Locate the cell with the specified text and output its (X, Y) center coordinate. 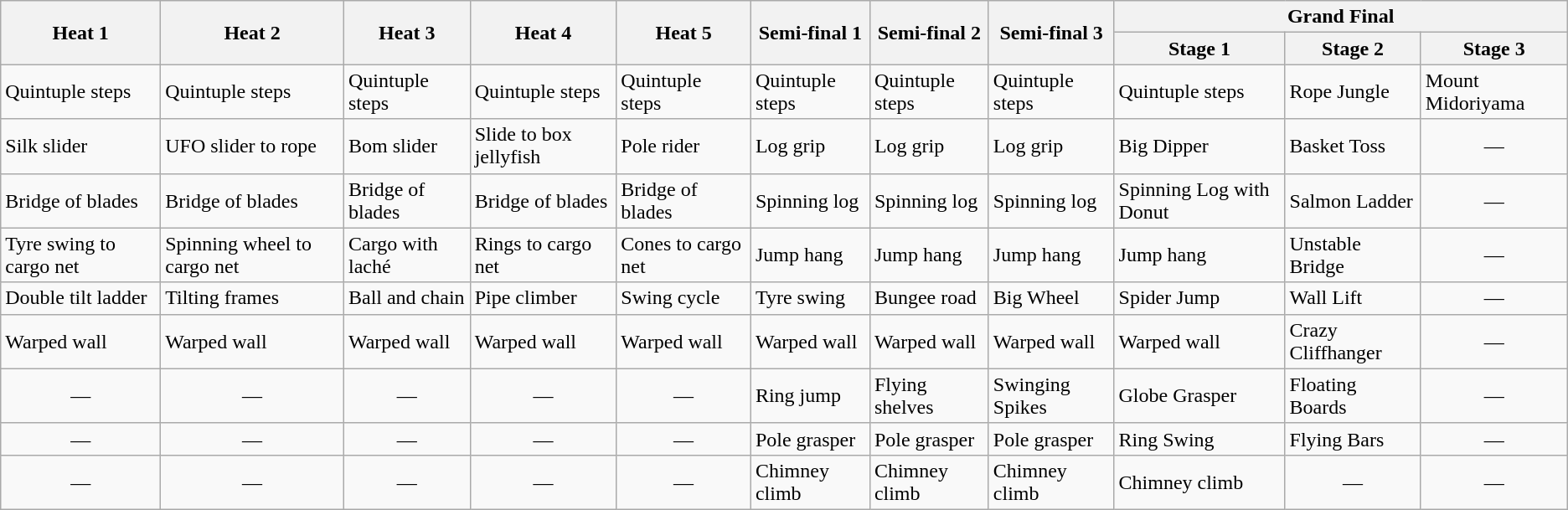
Semi-final 1 (810, 33)
Unstable Bridge (1353, 255)
Basket Toss (1353, 146)
Big Dipper (1199, 146)
Crazy Cliffhanger (1353, 342)
Spider Jump (1199, 298)
Ring jump (810, 395)
Double tilt ladder (80, 298)
Spinning wheel to cargo net (253, 255)
Stage 1 (1199, 49)
Globe Grasper (1199, 395)
Stage 3 (1494, 49)
Salmon Ladder (1353, 201)
Floating Boards (1353, 395)
Rope Jungle (1353, 92)
Heat 5 (683, 33)
Cargo with laché (407, 255)
Swinging Spikes (1051, 395)
Mount Midoriyama (1494, 92)
Ring Swing (1199, 439)
Bungee road (929, 298)
Pole rider (683, 146)
Bom slider (407, 146)
Swing cycle (683, 298)
Stage 2 (1353, 49)
Heat 1 (80, 33)
Rings to cargo net (543, 255)
Semi-final 2 (929, 33)
Flying shelves (929, 395)
Spinning Log with Donut (1199, 201)
Tilting frames (253, 298)
Slide to box jellyfish (543, 146)
Wall Lift (1353, 298)
Ball and chain (407, 298)
Heat 3 (407, 33)
Semi-final 3 (1051, 33)
Silk slider (80, 146)
Cones to cargo net (683, 255)
Tyre swing to cargo net (80, 255)
Flying Bars (1353, 439)
Grand Final (1340, 17)
Pipe climber (543, 298)
Heat 4 (543, 33)
Heat 2 (253, 33)
Tyre swing (810, 298)
UFO slider to rope (253, 146)
Big Wheel (1051, 298)
